Determine the (x, y) coordinate at the center of the cell enclosing the given text.  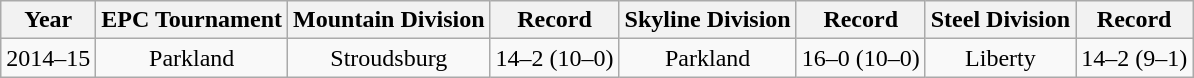
14–2 (9–1) (1134, 58)
EPC Tournament (192, 20)
Liberty (1000, 58)
Mountain Division (389, 20)
Stroudsburg (389, 58)
16–0 (10–0) (860, 58)
2014–15 (48, 58)
Steel Division (1000, 20)
Year (48, 20)
14–2 (10–0) (554, 58)
Skyline Division (708, 20)
